Return the (x, y) coordinate for the center point of the cell that contains the specified text.  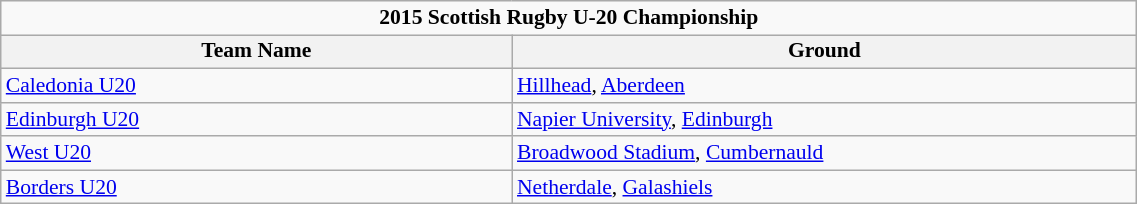
Edinburgh U20 (256, 120)
Napier University, Edinburgh (824, 120)
West U20 (256, 154)
Hillhead, Aberdeen (824, 86)
2015 Scottish Rugby U-20 Championship (569, 18)
Broadwood Stadium, Cumbernauld (824, 154)
Ground (824, 52)
Borders U20 (256, 187)
Team Name (256, 52)
Netherdale, Galashiels (824, 187)
Caledonia U20 (256, 86)
